Return the [x, y] coordinate for the center point of the cell that contains the specified text.  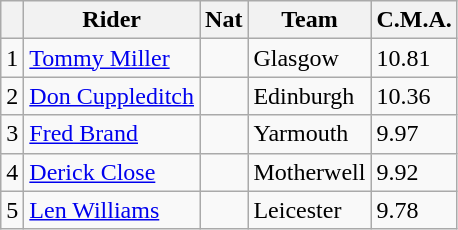
Edinburgh [310, 96]
9.78 [414, 210]
Tommy Miller [112, 58]
Len Williams [112, 210]
Rider [112, 20]
Fred Brand [112, 134]
1 [12, 58]
3 [12, 134]
Motherwell [310, 172]
Nat [224, 20]
Leicester [310, 210]
10.36 [414, 96]
Don Cuppleditch [112, 96]
5 [12, 210]
9.92 [414, 172]
C.M.A. [414, 20]
2 [12, 96]
9.97 [414, 134]
10.81 [414, 58]
Derick Close [112, 172]
Team [310, 20]
Yarmouth [310, 134]
Glasgow [310, 58]
4 [12, 172]
